Pinpoint the cell where the given text exists, returning its (X, Y) midpoint coordinate. 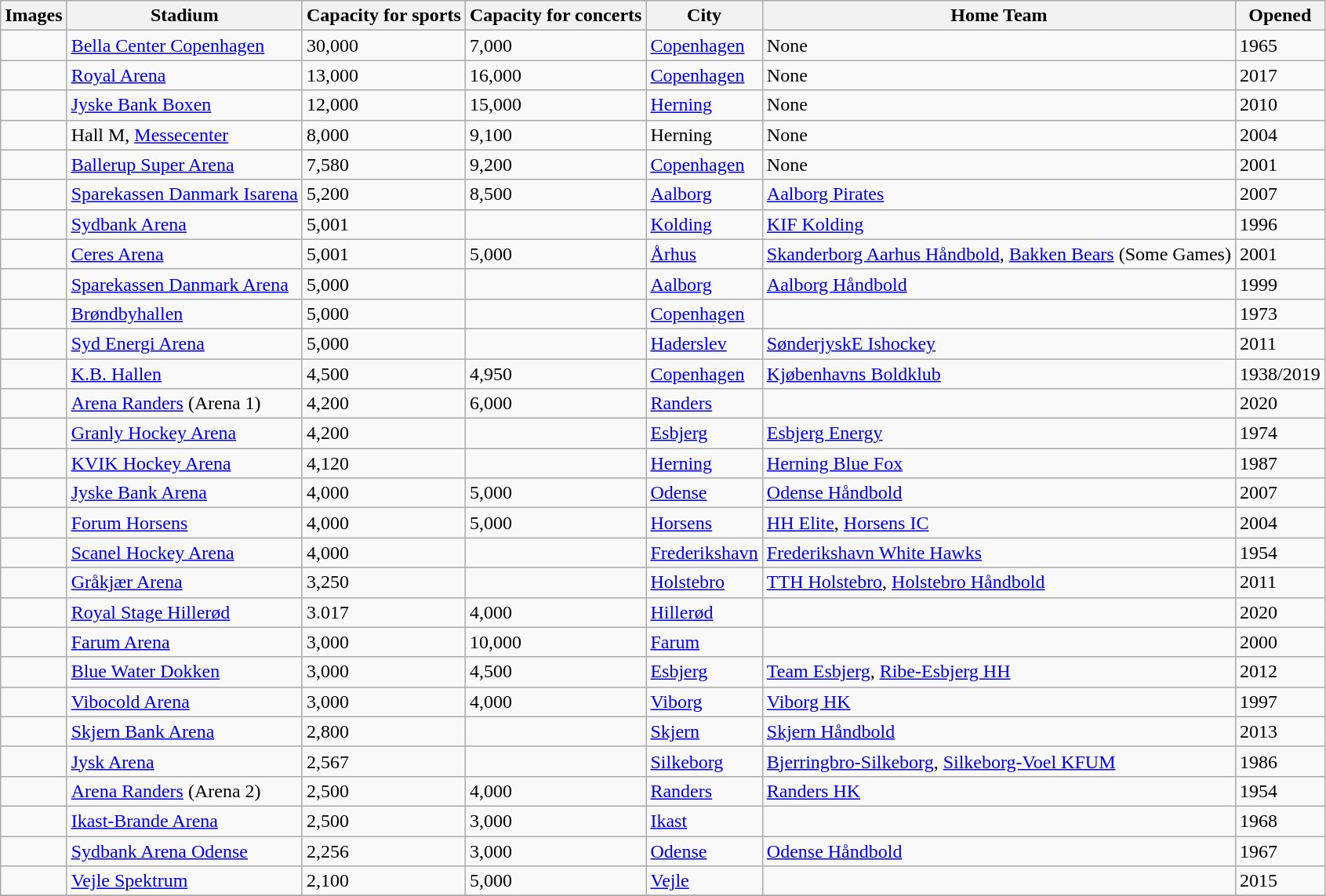
Brøndbyhallen (184, 314)
Ikast (704, 821)
Skjern Bank Arena (184, 731)
Frederikshavn (704, 553)
Opened (1280, 16)
5,200 (383, 194)
Team Esbjerg, Ribe-Esbjerg HH (999, 672)
1987 (1280, 463)
Sparekassen Danmark Arena (184, 284)
2017 (1280, 75)
Forum Horsens (184, 523)
Århus (704, 254)
Granly Hockey Arena (184, 433)
7,000 (555, 45)
3.017 (383, 612)
Sparekassen Danmark Isarena (184, 194)
12,000 (383, 105)
Farum Arena (184, 642)
HH Elite, Horsens IC (999, 523)
7,580 (383, 165)
4,950 (555, 374)
2,800 (383, 731)
Images (34, 16)
Skjern (704, 731)
Kolding (704, 224)
Haderslev (704, 343)
1938/2019 (1280, 374)
1967 (1280, 851)
Royal Arena (184, 75)
1974 (1280, 433)
Arena Randers (Arena 1) (184, 404)
1968 (1280, 821)
8,500 (555, 194)
KVIK Hockey Arena (184, 463)
Herning Blue Fox (999, 463)
City (704, 16)
2012 (1280, 672)
Horsens (704, 523)
SønderjyskE Ishockey (999, 343)
Vibocold Arena (184, 702)
1973 (1280, 314)
TTH Holstebro, Holstebro Håndbold (999, 582)
Viborg (704, 702)
Viborg HK (999, 702)
1965 (1280, 45)
Aalborg Pirates (999, 194)
Sydbank Arena (184, 224)
Vejle (704, 881)
Gråkjær Arena (184, 582)
Blue Water Dokken (184, 672)
Hall M, Messecenter (184, 135)
Scanel Hockey Arena (184, 553)
2000 (1280, 642)
2013 (1280, 731)
13,000 (383, 75)
Vejle Spektrum (184, 881)
Kjøbenhavns Boldklub (999, 374)
2010 (1280, 105)
9,200 (555, 165)
Ceres Arena (184, 254)
16,000 (555, 75)
10,000 (555, 642)
2,100 (383, 881)
15,000 (555, 105)
Farum (704, 642)
9,100 (555, 135)
Aalborg Håndbold (999, 284)
Arena Randers (Arena 2) (184, 791)
Randers HK (999, 791)
Ikast-Brande Arena (184, 821)
Esbjerg Energy (999, 433)
Silkeborg (704, 761)
Syd Energi Arena (184, 343)
1996 (1280, 224)
8,000 (383, 135)
Home Team (999, 16)
KIF Kolding (999, 224)
Jyske Bank Arena (184, 493)
Capacity for sports (383, 16)
Skanderborg Aarhus Håndbold, Bakken Bears (Some Games) (999, 254)
Royal Stage Hillerød (184, 612)
Frederikshavn White Hawks (999, 553)
Capacity for concerts (555, 16)
Skjern Håndbold (999, 731)
Holstebro (704, 582)
4,120 (383, 463)
1986 (1280, 761)
2,256 (383, 851)
1999 (1280, 284)
3,250 (383, 582)
2015 (1280, 881)
Ballerup Super Arena (184, 165)
Stadium (184, 16)
Jysk Arena (184, 761)
K.B. Hallen (184, 374)
30,000 (383, 45)
Jyske Bank Boxen (184, 105)
1997 (1280, 702)
6,000 (555, 404)
Hillerød (704, 612)
Bella Center Copenhagen (184, 45)
2,567 (383, 761)
Sydbank Arena Odense (184, 851)
Bjerringbro-Silkeborg, Silkeborg-Voel KFUM (999, 761)
